Identify which cell holds the provided text, then report its (X, Y) central coordinate. 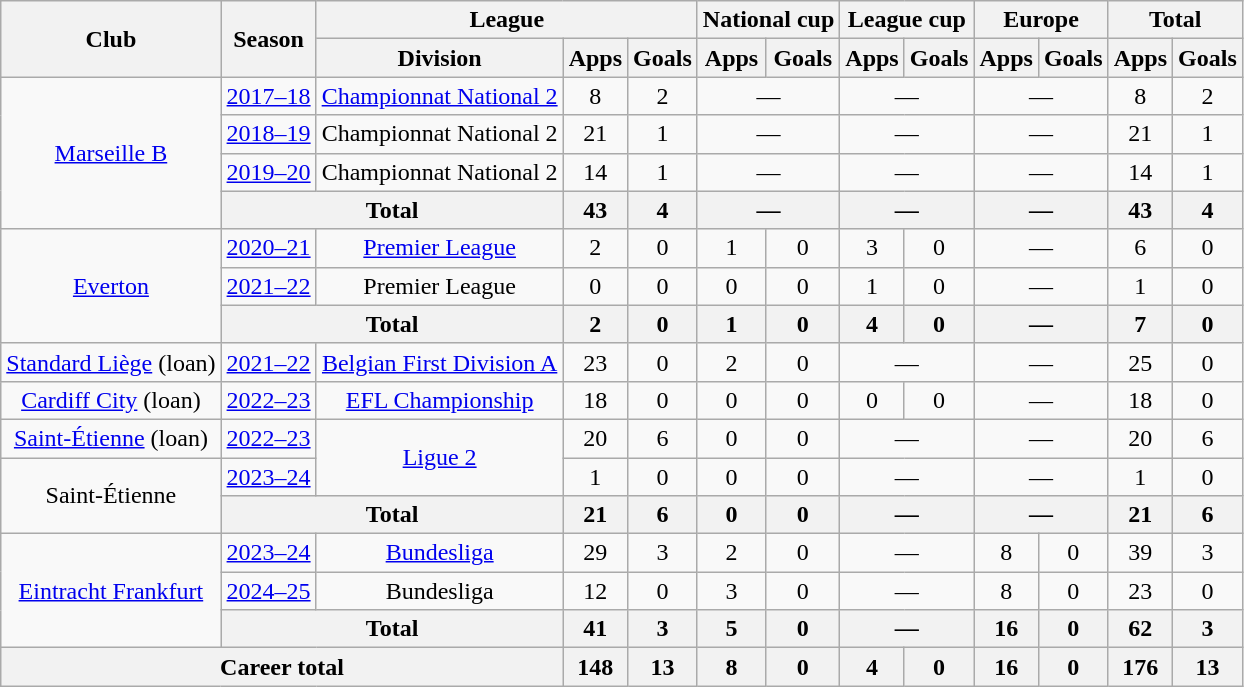
Belgian First Division A (440, 362)
39 (1140, 553)
National cup (768, 20)
League (506, 20)
Marseille B (111, 153)
5 (731, 629)
176 (1140, 667)
Division (440, 58)
25 (1140, 362)
Career total (282, 667)
EFL Championship (440, 400)
Everton (111, 286)
Eintracht Frankfurt (111, 591)
148 (595, 667)
League cup (907, 20)
Standard Liège (loan) (111, 362)
Ligue 2 (440, 457)
29 (595, 553)
2019–20 (268, 172)
2018–19 (268, 134)
2020–21 (268, 248)
Season (268, 39)
Saint-Étienne (loan) (111, 438)
Cardiff City (loan) (111, 400)
Saint-Étienne (111, 496)
62 (1140, 629)
Club (111, 39)
41 (595, 629)
2017–18 (268, 96)
Europe (1041, 20)
12 (595, 591)
2024–25 (268, 591)
7 (1140, 324)
